Return [X, Y] of the center of cell containing provided text 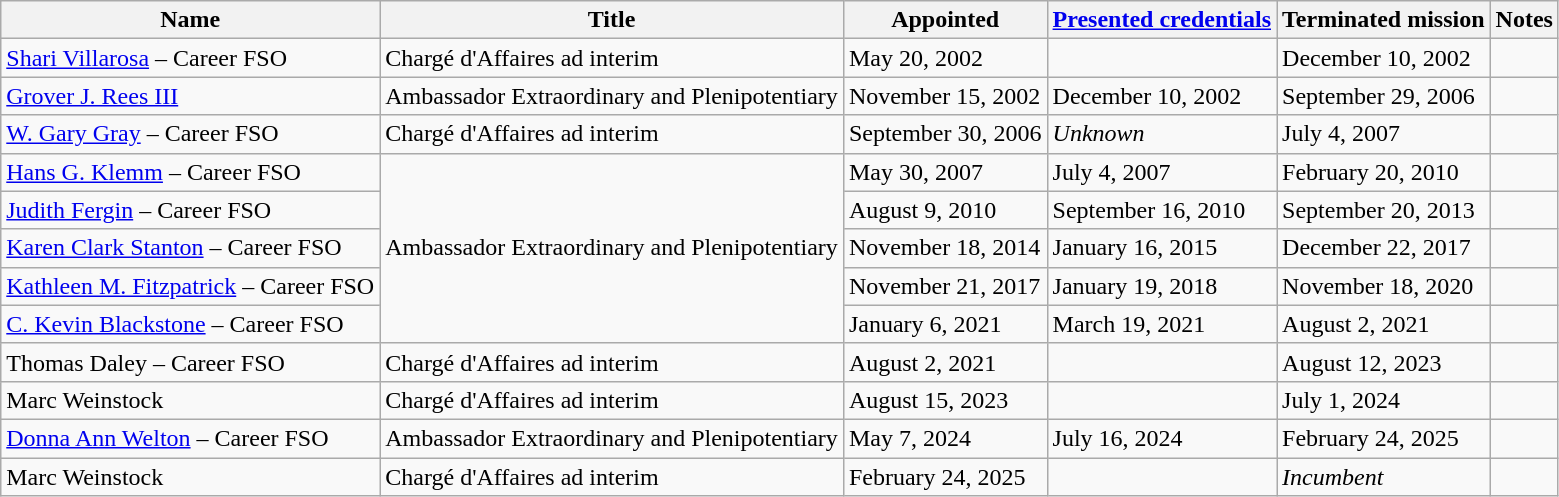
Presented credentials [1162, 20]
Name [190, 20]
September 30, 2006 [945, 134]
March 19, 2021 [1162, 324]
C. Kevin Blackstone – Career FSO [190, 324]
January 6, 2021 [945, 324]
May 20, 2002 [945, 58]
Shari Villarosa – Career FSO [190, 58]
September 20, 2013 [1384, 210]
Thomas Daley – Career FSO [190, 362]
July 1, 2024 [1384, 400]
December 22, 2017 [1384, 248]
Terminated mission [1384, 20]
Unknown [1162, 134]
August 12, 2023 [1384, 362]
Judith Fergin – Career FSO [190, 210]
Grover J. Rees III [190, 96]
February 20, 2010 [1384, 172]
Donna Ann Welton – Career FSO [190, 438]
July 16, 2024 [1162, 438]
Notes [1524, 20]
November 15, 2002 [945, 96]
W. Gary Gray – Career FSO [190, 134]
May 30, 2007 [945, 172]
Title [612, 20]
September 16, 2010 [1162, 210]
Karen Clark Stanton – Career FSO [190, 248]
August 15, 2023 [945, 400]
January 16, 2015 [1162, 248]
November 18, 2020 [1384, 286]
Appointed [945, 20]
Kathleen M. Fitzpatrick – Career FSO [190, 286]
November 21, 2017 [945, 286]
January 19, 2018 [1162, 286]
Hans G. Klemm – Career FSO [190, 172]
Incumbent [1384, 477]
August 9, 2010 [945, 210]
November 18, 2014 [945, 248]
September 29, 2006 [1384, 96]
May 7, 2024 [945, 438]
